Search for the cell housing the specified text and yield its (x, y) center coordinate. 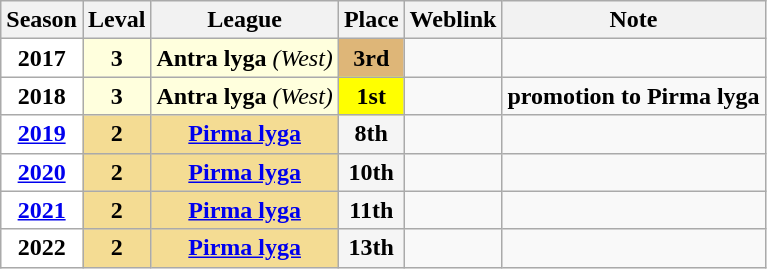
1st (371, 96)
promotion to Pirma lyga (634, 96)
Season (42, 20)
2021 (42, 210)
2020 (42, 172)
Weblink (453, 20)
2017 (42, 58)
Leval (116, 20)
3rd (371, 58)
League (245, 20)
10th (371, 172)
Note (634, 20)
8th (371, 134)
2022 (42, 248)
13th (371, 248)
Place (371, 20)
11th (371, 210)
2019 (42, 134)
2018 (42, 96)
